From the cell containing the given text, extract its center point as [x, y] coordinate. 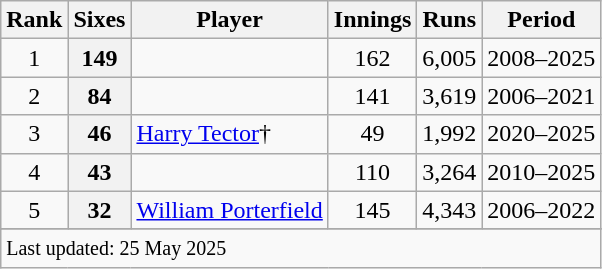
Player [230, 20]
6,005 [450, 58]
46 [100, 134]
William Porterfield [230, 210]
4,343 [450, 210]
110 [372, 172]
149 [100, 58]
145 [372, 210]
84 [100, 96]
1,992 [450, 134]
3,619 [450, 96]
Last updated: 25 May 2025 [301, 248]
1 [34, 58]
2008–2025 [542, 58]
43 [100, 172]
162 [372, 58]
2010–2025 [542, 172]
2020–2025 [542, 134]
Runs [450, 20]
Sixes [100, 20]
5 [34, 210]
141 [372, 96]
3,264 [450, 172]
32 [100, 210]
2 [34, 96]
Period [542, 20]
4 [34, 172]
49 [372, 134]
2006–2021 [542, 96]
2006–2022 [542, 210]
Harry Tector† [230, 134]
Innings [372, 20]
3 [34, 134]
Rank [34, 20]
